Find where the given text appears and provide that cell's center as (X, Y) coordinate. 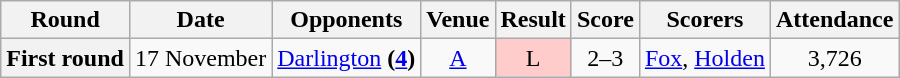
Opponents (346, 20)
17 November (200, 58)
Darlington (4) (346, 58)
Venue (458, 20)
Attendance (834, 20)
Score (605, 20)
Round (66, 20)
2–3 (605, 58)
Date (200, 20)
L (533, 58)
3,726 (834, 58)
Result (533, 20)
Fox, Holden (704, 58)
Scorers (704, 20)
A (458, 58)
First round (66, 58)
